Search for the cell housing the specified text and yield its [x, y] center coordinate. 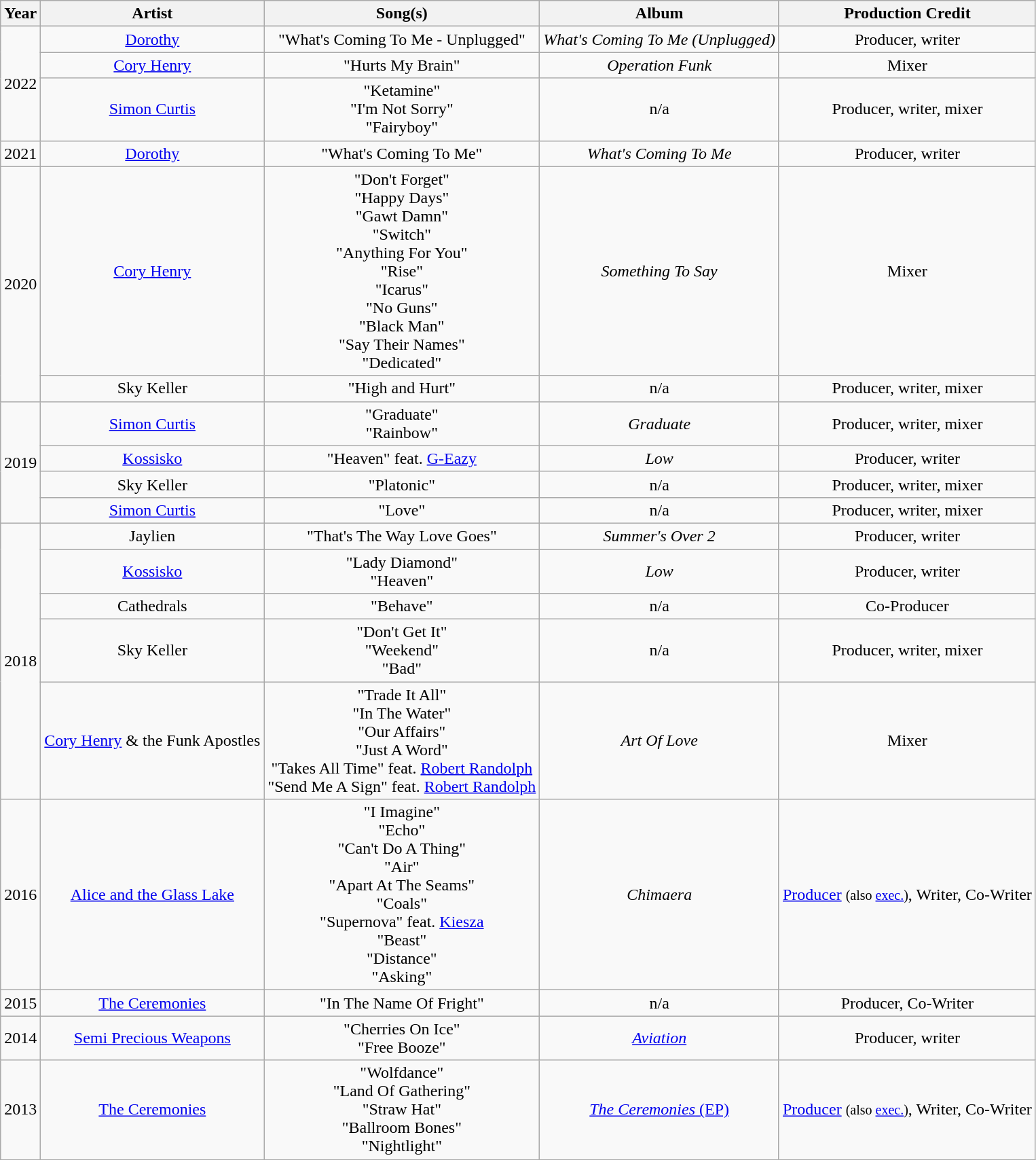
Year [20, 14]
"What's Coming To Me" [402, 153]
What's Coming To Me [660, 153]
Song(s) [402, 14]
2020 [20, 284]
Production Credit [907, 14]
"Love" [402, 510]
"Ketamine""I'm Not Sorry""Fairyboy" [402, 109]
"Graduate""Rainbow" [402, 424]
2013 [20, 1110]
Something To Say [660, 271]
2016 [20, 895]
Cory Henry & the Funk Apostles [152, 740]
2015 [20, 1003]
2019 [20, 462]
"Lady Diamond""Heaven" [402, 570]
Graduate [660, 424]
"Cherries On Ice""Free Booze" [402, 1038]
"Platonic" [402, 484]
"Don't Get It""Weekend""Bad" [402, 651]
Artist [152, 14]
2014 [20, 1038]
"Hurts My Brain" [402, 65]
Co-Producer [907, 606]
"High and Hurt" [402, 388]
Alice and the Glass Lake [152, 895]
"I Imagine""Echo""Can't Do A Thing""Air""Apart At The Seams""Coals""Supernova" feat. Kiesza"Beast""Distance""Asking" [402, 895]
Chimaera [660, 895]
Producer, Co-Writer [907, 1003]
"Behave" [402, 606]
"That's The Way Love Goes" [402, 536]
Cathedrals [152, 606]
2022 [20, 84]
"Wolfdance""Land Of Gathering""Straw Hat""Ballroom Bones""Nightlight" [402, 1110]
What's Coming To Me (Unplugged) [660, 39]
Jaylien [152, 536]
2021 [20, 153]
Art Of Love [660, 740]
"Trade It All""In The Water""Our Affairs""Just A Word""Takes All Time" feat. Robert Randolph"Send Me A Sign" feat. Robert Randolph [402, 740]
"Don't Forget""Happy Days""Gawt Damn""Switch""Anything For You""Rise""Icarus""No Guns""Black Man""Say Their Names""Dedicated" [402, 271]
Album [660, 14]
Semi Precious Weapons [152, 1038]
Operation Funk [660, 65]
2018 [20, 661]
"What's Coming To Me - Unplugged" [402, 39]
"Heaven" feat. G-Eazy [402, 458]
Aviation [660, 1038]
"In The Name Of Fright" [402, 1003]
The Ceremonies (EP) [660, 1110]
Summer's Over 2 [660, 536]
